Identify which cell holds the provided text, then report its (x, y) central coordinate. 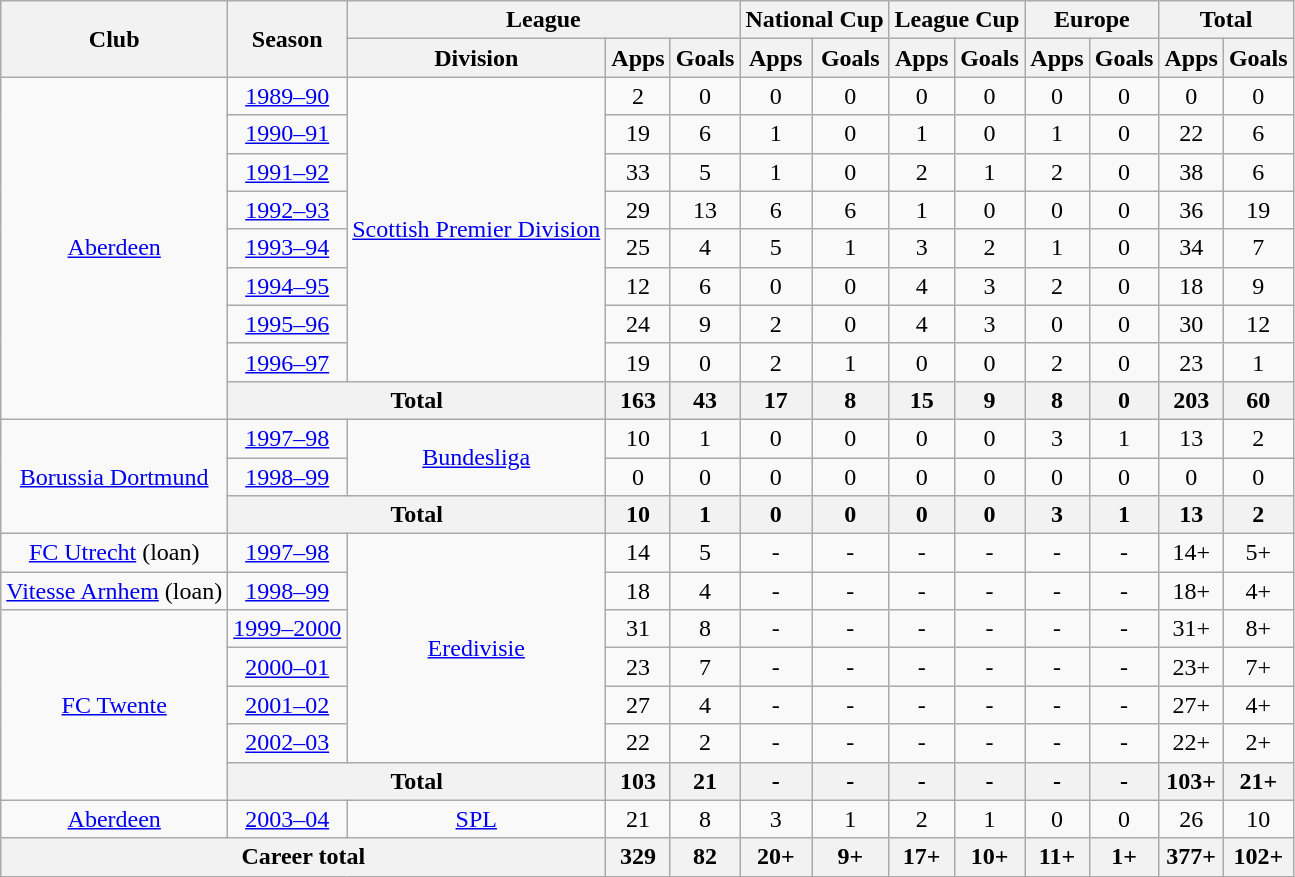
60 (1258, 400)
Europe (1092, 20)
Borussia Dortmund (114, 476)
1999–2000 (288, 629)
1994–95 (288, 286)
25 (638, 248)
36 (1191, 210)
Season (288, 39)
30 (1191, 324)
11+ (1057, 857)
31 (638, 629)
27 (638, 705)
22+ (1191, 743)
1995–96 (288, 324)
2003–04 (288, 819)
29 (638, 210)
1996–97 (288, 362)
34 (1191, 248)
National Cup (814, 20)
2002–03 (288, 743)
21+ (1258, 781)
1991–92 (288, 172)
102+ (1258, 857)
SPL (476, 819)
1992–93 (288, 210)
31+ (1191, 629)
1989–90 (288, 96)
38 (1191, 172)
14 (638, 553)
15 (922, 400)
377+ (1191, 857)
27+ (1191, 705)
Club (114, 39)
18+ (1191, 591)
33 (638, 172)
FC Twente (114, 705)
329 (638, 857)
1+ (1124, 857)
82 (705, 857)
Division (476, 58)
10+ (990, 857)
7+ (1258, 667)
20+ (776, 857)
League (544, 20)
26 (1191, 819)
163 (638, 400)
17 (776, 400)
Eredivisie (476, 648)
23+ (1191, 667)
24 (638, 324)
FC Utrecht (loan) (114, 553)
Scottish Premier Division (476, 229)
2+ (1258, 743)
5+ (1258, 553)
17+ (922, 857)
Vitesse Arnhem (loan) (114, 591)
203 (1191, 400)
14+ (1191, 553)
2000–01 (288, 667)
1993–94 (288, 248)
Bundesliga (476, 457)
8+ (1258, 629)
103+ (1191, 781)
103 (638, 781)
9+ (851, 857)
Career total (304, 857)
2001–02 (288, 705)
1990–91 (288, 134)
League Cup (957, 20)
43 (705, 400)
